Find where the given text appears and provide that cell's center as (x, y) coordinate. 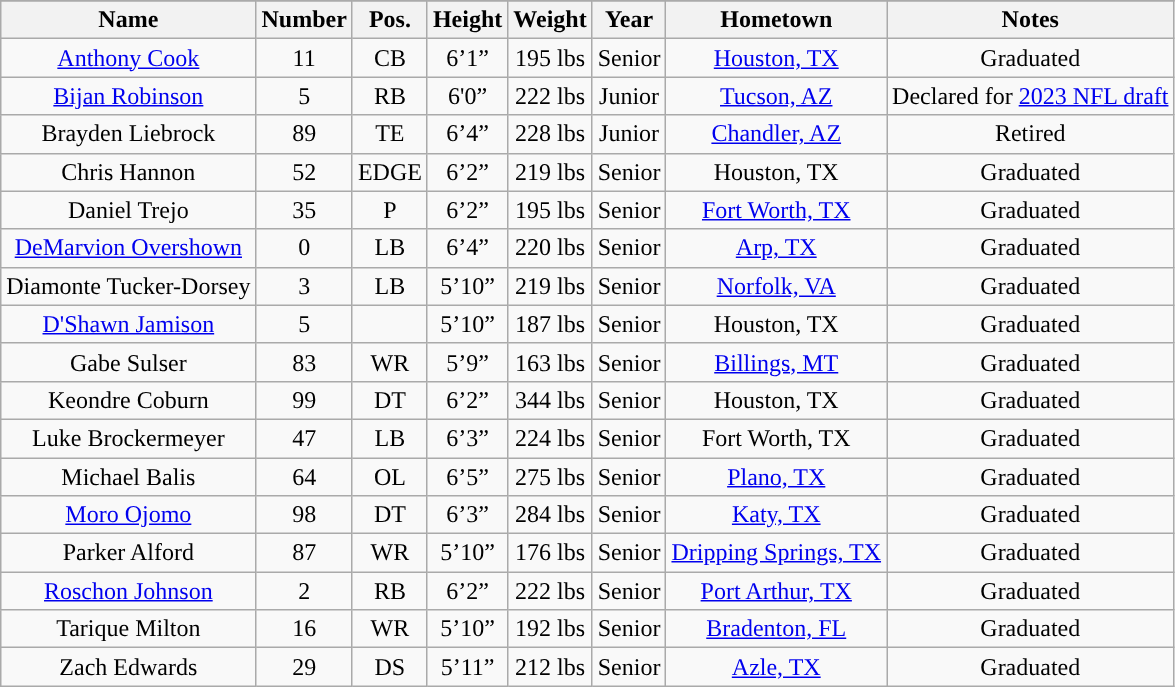
344 lbs (550, 400)
Katy, TX (776, 515)
DS (390, 667)
224 lbs (550, 438)
Parker Alford (128, 553)
Name (128, 20)
5’9” (467, 362)
187 lbs (550, 324)
83 (304, 362)
Tucson, AZ (776, 96)
5’11” (467, 667)
Bradenton, FL (776, 629)
6'0” (467, 96)
Moro Ojomo (128, 515)
212 lbs (550, 667)
Bijan Robinson (128, 96)
Keondre Coburn (128, 400)
Pos. (390, 20)
275 lbs (550, 477)
176 lbs (550, 553)
CB (390, 58)
29 (304, 667)
EDGE (390, 172)
Diamonte Tucker-Dorsey (128, 286)
Height (467, 20)
Tarique Milton (128, 629)
P (390, 210)
Notes (1030, 20)
0 (304, 248)
Gabe Sulser (128, 362)
TE (390, 134)
3 (304, 286)
99 (304, 400)
6’1” (467, 58)
98 (304, 515)
Plano, TX (776, 477)
Roschon Johnson (128, 591)
64 (304, 477)
35 (304, 210)
Chandler, AZ (776, 134)
Billings, MT (776, 362)
Year (629, 20)
OL (390, 477)
163 lbs (550, 362)
D'Shawn Jamison (128, 324)
Michael Balis (128, 477)
Chris Hannon (128, 172)
Azle, TX (776, 667)
Hometown (776, 20)
Number (304, 20)
Weight (550, 20)
47 (304, 438)
6’5” (467, 477)
Retired (1030, 134)
Luke Brockermeyer (128, 438)
284 lbs (550, 515)
87 (304, 553)
228 lbs (550, 134)
Declared for 2023 NFL draft (1030, 96)
Port Arthur, TX (776, 591)
89 (304, 134)
11 (304, 58)
Arp, TX (776, 248)
Dripping Springs, TX (776, 553)
Zach Edwards (128, 667)
2 (304, 591)
220 lbs (550, 248)
Brayden Liebrock (128, 134)
192 lbs (550, 629)
Daniel Trejo (128, 210)
DeMarvion Overshown (128, 248)
52 (304, 172)
Anthony Cook (128, 58)
16 (304, 629)
Norfolk, VA (776, 286)
